Pinpoint the cell where the given text exists, returning its [x, y] midpoint coordinate. 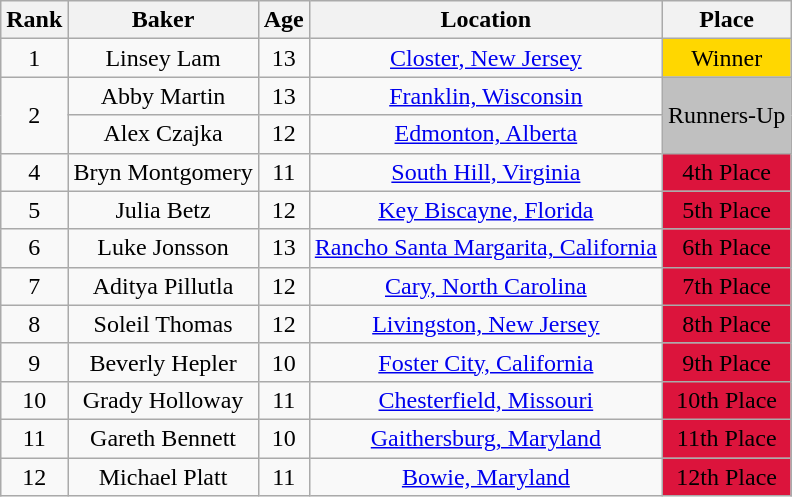
7 [34, 286]
Julia Betz [163, 210]
Grady Holloway [163, 400]
6th Place [726, 248]
4th Place [726, 172]
Location [486, 20]
12th Place [726, 477]
Franklin, Wisconsin [486, 96]
10th Place [726, 400]
Cary, North Carolina [486, 286]
Chesterfield, Missouri [486, 400]
5th Place [726, 210]
Michael Platt [163, 477]
4 [34, 172]
Bryn Montgomery [163, 172]
Abby Martin [163, 96]
Key Biscayne, Florida [486, 210]
Aditya Pillutla [163, 286]
8th Place [726, 324]
1 [34, 58]
Rank [34, 20]
Foster City, California [486, 362]
5 [34, 210]
Livingston, New Jersey [486, 324]
2 [34, 115]
Beverly Hepler [163, 362]
Closter, New Jersey [486, 58]
Soleil Thomas [163, 324]
6 [34, 248]
Edmonton, Alberta [486, 134]
7th Place [726, 286]
Luke Jonsson [163, 248]
South Hill, Virginia [486, 172]
Gareth Bennett [163, 438]
Winner [726, 58]
9th Place [726, 362]
Place [726, 20]
Gaithersburg, Maryland [486, 438]
Runners-Up [726, 115]
9 [34, 362]
Alex Czajka [163, 134]
8 [34, 324]
11th Place [726, 438]
Baker [163, 20]
Bowie, Maryland [486, 477]
Rancho Santa Margarita, California [486, 248]
Linsey Lam [163, 58]
Age [284, 20]
